Detect which cell encompasses the target text, then output its [x, y] center coordinate. 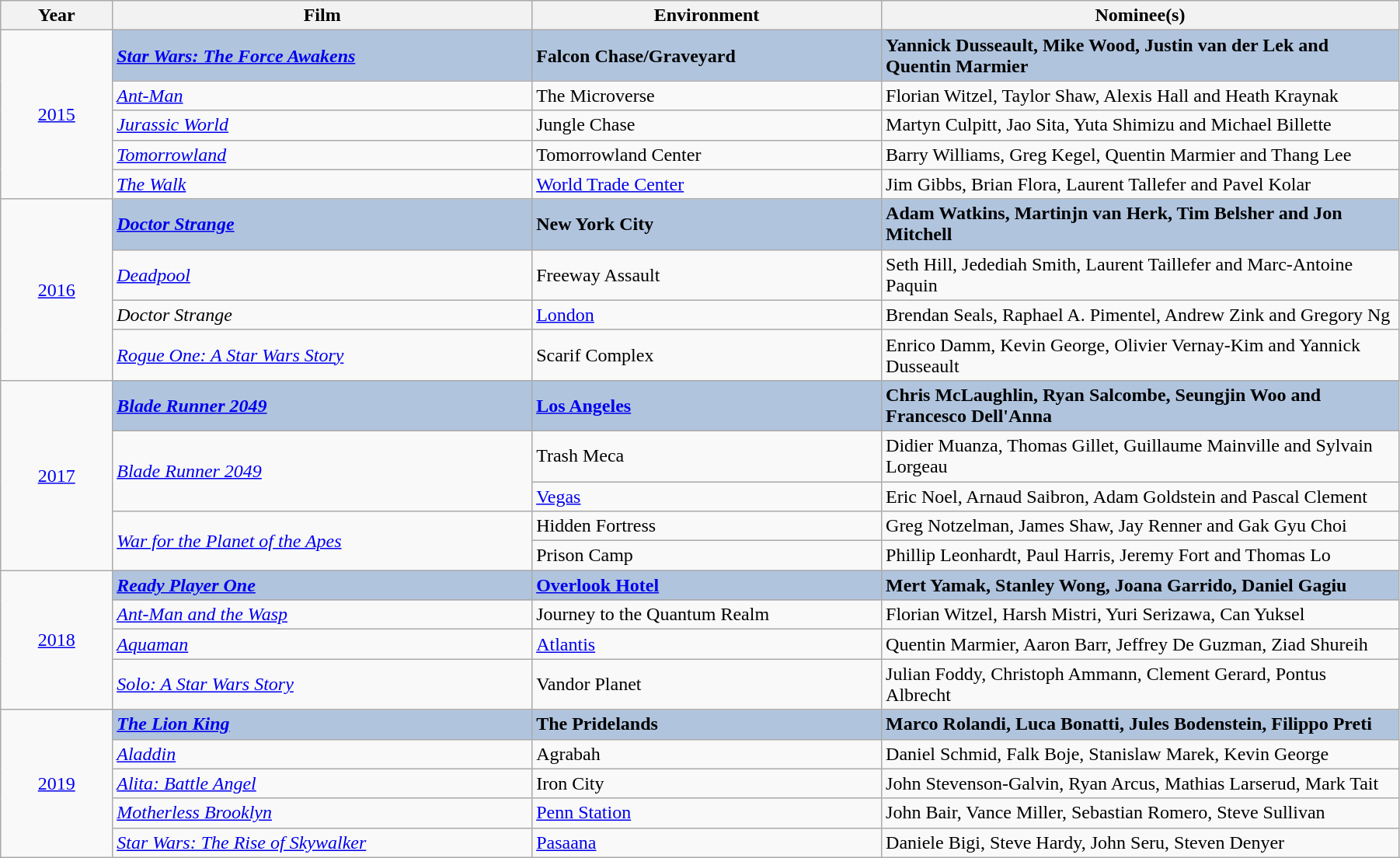
Solo: A Star Wars Story [322, 684]
Vandor Planet [707, 684]
Chris McLaughlin, Ryan Salcombe, Seungjin Woo and Francesco Dell'Anna [1141, 406]
New York City [707, 224]
Scarif Complex [707, 354]
Alita: Battle Angel [322, 783]
London [707, 315]
Aladdin [322, 754]
Star Wars: The Rise of Skywalker [322, 842]
The Microverse [707, 96]
Adam Watkins, Martinjn van Herk, Tim Belsher and Jon Mitchell [1141, 224]
Trash Meca [707, 455]
2015 [57, 115]
Pasaana [707, 842]
Prison Camp [707, 556]
Nominee(s) [1141, 16]
Star Wars: The Force Awakens [322, 56]
The Pridelands [707, 724]
Jungle Chase [707, 125]
Tomorrowland [322, 155]
Julian Foddy, Christoph Ammann, Clement Gerard, Pontus Albrecht [1141, 684]
Didier Muanza, Thomas Gillet, Guillaume Mainville and Sylvain Lorgeau [1141, 455]
Year [57, 16]
Quentin Marmier, Aaron Barr, Jeffrey De Guzman, Ziad Shureih [1141, 644]
Rogue One: A Star Wars Story [322, 354]
World Trade Center [707, 184]
Seth Hill, Jedediah Smith, Laurent Taillefer and Marc-Antoine Paquin [1141, 275]
Jim Gibbs, Brian Flora, Laurent Tallefer and Pavel Kolar [1141, 184]
Yannick Dusseault, Mike Wood, Justin van der Lek and Quentin Marmier [1141, 56]
Eric Noel, Arnaud Saibron, Adam Goldstein and Pascal Clement [1141, 497]
Los Angeles [707, 406]
Iron City [707, 783]
Daniele Bigi, Steve Hardy, John Seru, Steven Denyer [1141, 842]
Jurassic World [322, 125]
The Lion King [322, 724]
Journey to the Quantum Realm [707, 615]
Brendan Seals, Raphael A. Pimentel, Andrew Zink and Gregory Ng [1141, 315]
Freeway Assault [707, 275]
Marco Rolandi, Luca Bonatti, Jules Bodenstein, Filippo Preti [1141, 724]
Florian Witzel, Harsh Mistri, Yuri Serizawa, Can Yuksel [1141, 615]
Florian Witzel, Taylor Shaw, Alexis Hall and Heath Kraynak [1141, 96]
Vegas [707, 497]
Motherless Brooklyn [322, 813]
Phillip Leonhardt, Paul Harris, Jeremy Fort and Thomas Lo [1141, 556]
Tomorrowland Center [707, 155]
2017 [57, 475]
Agrabah [707, 754]
Environment [707, 16]
The Walk [322, 184]
Hidden Fortress [707, 526]
War for the Planet of the Apes [322, 541]
Barry Williams, Greg Kegel, Quentin Marmier and Thang Lee [1141, 155]
Enrico Damm, Kevin George, Olivier Vernay-Kim and Yannick Dusseault [1141, 354]
Deadpool [322, 275]
Martyn Culpitt, Jao Sita, Yuta Shimizu and Michael Billette [1141, 125]
Overlook Hotel [707, 585]
Penn Station [707, 813]
Film [322, 16]
Mert Yamak, Stanley Wong, Joana Garrido, Daniel Gagiu [1141, 585]
Greg Notzelman, James Shaw, Jay Renner and Gak Gyu Choi [1141, 526]
2019 [57, 783]
Falcon Chase/Graveyard [707, 56]
Atlantis [707, 644]
Daniel Schmid, Falk Boje, Stanislaw Marek, Kevin George [1141, 754]
Ant-Man [322, 96]
Aquaman [322, 644]
Ready Player One [322, 585]
John Bair, Vance Miller, Sebastian Romero, Steve Sullivan [1141, 813]
2016 [57, 289]
John Stevenson-Galvin, Ryan Arcus, Mathias Larserud, Mark Tait [1141, 783]
Ant-Man and the Wasp [322, 615]
2018 [57, 640]
